Locate the cell with the specified text and output its (X, Y) center coordinate. 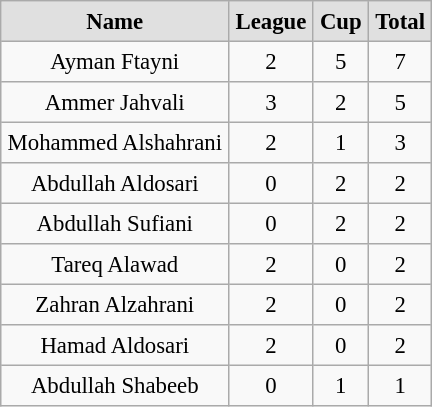
Cup (340, 21)
Hamad Aldosari (115, 345)
League (271, 21)
Abdullah Aldosari (115, 183)
Abdullah Sufiani (115, 223)
Ayman Ftayni (115, 61)
Total (400, 21)
Ammer Jahvali (115, 102)
Zahran Alzahrani (115, 304)
Name (115, 21)
7 (400, 61)
Abdullah Shabeeb (115, 385)
Tareq Alawad (115, 264)
Mohammed Alshahrani (115, 142)
